For the text-containing cell, return its midpoint in (x, y) coordinate format. 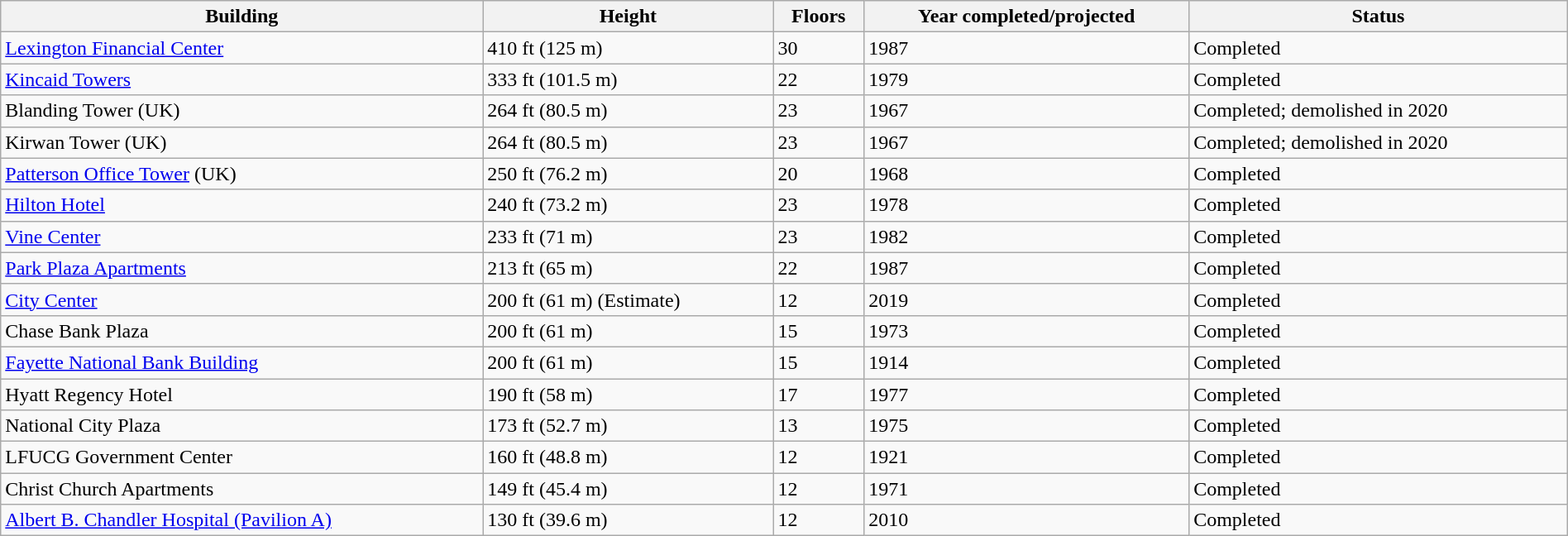
130 ft (39.6 m) (629, 520)
Lexington Financial Center (241, 48)
Hilton Hotel (241, 205)
1978 (1027, 205)
Park Plaza Apartments (241, 268)
1971 (1027, 489)
Blanding Tower (UK) (241, 111)
1982 (1027, 237)
1979 (1027, 79)
Patterson Office Tower (UK) (241, 174)
Fayette National Bank Building (241, 362)
240 ft (73.2 m) (629, 205)
Status (1379, 17)
LFUCG Government Center (241, 457)
Chase Bank Plaza (241, 331)
1973 (1027, 331)
13 (819, 426)
Kirwan Tower (UK) (241, 142)
Christ Church Apartments (241, 489)
Height (629, 17)
Building (241, 17)
Year completed/projected (1027, 17)
410 ft (125 m) (629, 48)
190 ft (58 m) (629, 395)
Vine Center (241, 237)
2010 (1027, 520)
250 ft (76.2 m) (629, 174)
160 ft (48.8 m) (629, 457)
Floors (819, 17)
233 ft (71 m) (629, 237)
333 ft (101.5 m) (629, 79)
200 ft (61 m) (Estimate) (629, 299)
1921 (1027, 457)
Albert B. Chandler Hospital (Pavilion A) (241, 520)
173 ft (52.7 m) (629, 426)
1914 (1027, 362)
City Center (241, 299)
Hyatt Regency Hotel (241, 395)
20 (819, 174)
Kincaid Towers (241, 79)
1977 (1027, 395)
1968 (1027, 174)
1975 (1027, 426)
National City Plaza (241, 426)
213 ft (65 m) (629, 268)
17 (819, 395)
149 ft (45.4 m) (629, 489)
30 (819, 48)
2019 (1027, 299)
